From the cell containing the given text, extract its center point as [x, y] coordinate. 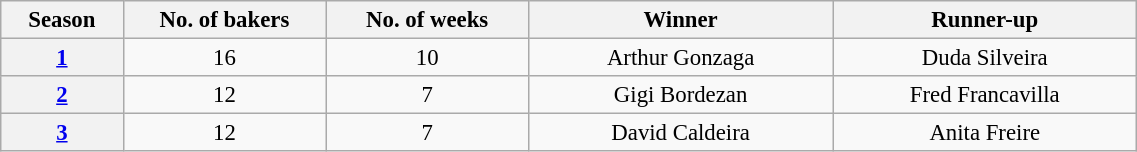
Duda Silveira [985, 58]
Fred Francavilla [985, 95]
Gigi Bordezan [681, 95]
No. of bakers [224, 20]
David Caldeira [681, 133]
Anita Freire [985, 133]
Season [62, 20]
10 [428, 58]
No. of weeks [428, 20]
3 [62, 133]
1 [62, 58]
Runner-up [985, 20]
16 [224, 58]
2 [62, 95]
Winner [681, 20]
Arthur Gonzaga [681, 58]
